From the cell containing the given text, extract its center point as (X, Y) coordinate. 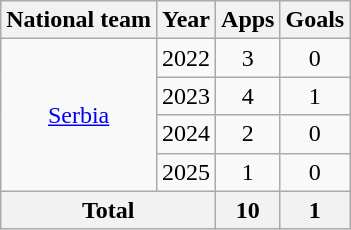
Apps (248, 20)
Year (186, 20)
2023 (186, 96)
Serbia (79, 115)
Goals (315, 20)
2022 (186, 58)
2 (248, 134)
3 (248, 58)
Total (108, 210)
2025 (186, 172)
National team (79, 20)
10 (248, 210)
2024 (186, 134)
4 (248, 96)
